Return the [x, y] coordinate for the center point of the cell that contains the specified text.  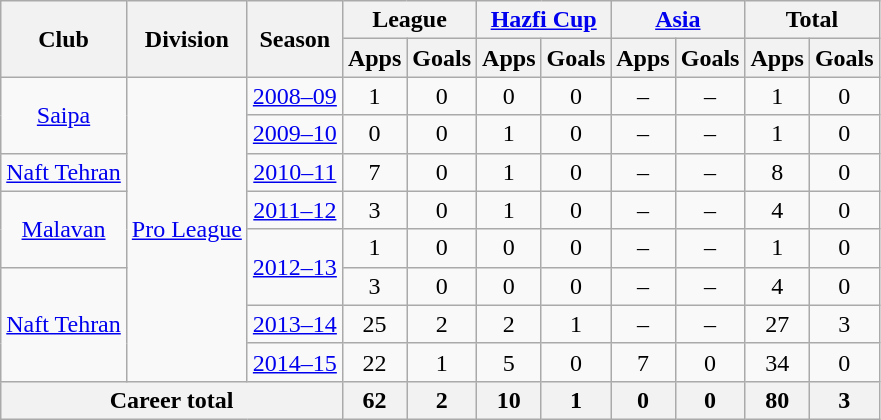
2009–10 [294, 134]
Total [812, 20]
2010–11 [294, 172]
Malavan [64, 229]
2014–15 [294, 362]
Pro League [186, 229]
62 [374, 400]
34 [777, 362]
10 [509, 400]
5 [509, 362]
2011–12 [294, 210]
Club [64, 39]
Season [294, 39]
Asia [678, 20]
League [409, 20]
Career total [172, 400]
2012–13 [294, 267]
22 [374, 362]
Hazfi Cup [544, 20]
2008–09 [294, 96]
25 [374, 324]
8 [777, 172]
Division [186, 39]
27 [777, 324]
80 [777, 400]
Saipa [64, 115]
2013–14 [294, 324]
